Find where the given text appears and provide that cell's center as (X, Y) coordinate. 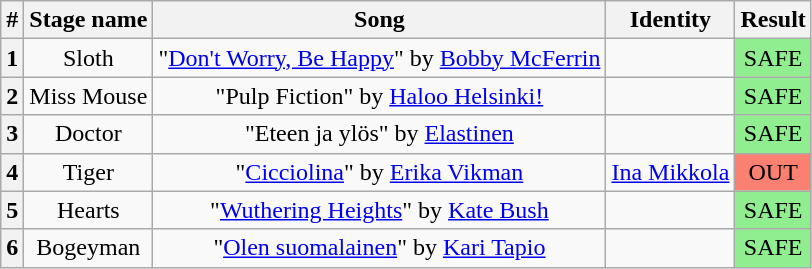
# (12, 20)
5 (12, 210)
"Pulp Fiction" by Haloo Helsinki! (380, 96)
Bogeyman (88, 248)
"Eteen ja ylös" by Elastinen (380, 134)
Identity (670, 20)
"Olen suomalainen" by Kari Tapio (380, 248)
"Cicciolina" by Erika Vikman (380, 172)
"Don't Worry, Be Happy" by Bobby McFerrin (380, 58)
OUT (773, 172)
Tiger (88, 172)
Hearts (88, 210)
2 (12, 96)
Doctor (88, 134)
6 (12, 248)
Miss Mouse (88, 96)
Ina Mikkola (670, 172)
4 (12, 172)
Result (773, 20)
Stage name (88, 20)
3 (12, 134)
Sloth (88, 58)
Song (380, 20)
"Wuthering Heights" by Kate Bush (380, 210)
1 (12, 58)
